Output the [x, y] coordinate of the center of the cell containing the given text.  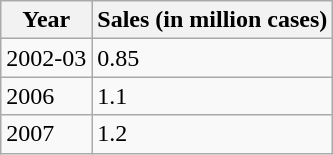
2006 [46, 96]
2002-03 [46, 58]
1.2 [212, 134]
Year [46, 20]
2007 [46, 134]
1.1 [212, 96]
0.85 [212, 58]
Sales (in million cases) [212, 20]
